Capture the cell that displays the provided text and extract its [X, Y] central coordinate. 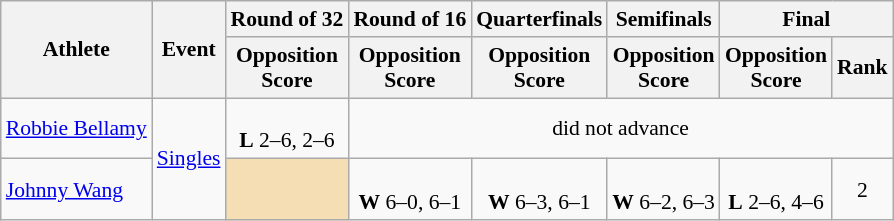
W 6–3, 6–1 [539, 190]
W 6–0, 6–1 [410, 190]
Johnny Wang [76, 190]
Quarterfinals [539, 19]
W 6–2, 6–3 [664, 190]
Rank [862, 68]
Semifinals [664, 19]
Athlete [76, 50]
L 2–6, 4–6 [776, 190]
Event [189, 50]
Singles [189, 159]
L 2–6, 2–6 [286, 128]
did not advance [620, 128]
2 [862, 190]
Round of 16 [410, 19]
Robbie Bellamy [76, 128]
Round of 32 [286, 19]
Final [806, 19]
